Scan for the cell matching the given text and deliver its (X, Y) coordinate at center. 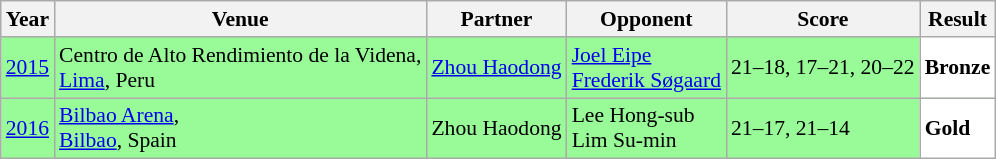
2015 (28, 68)
Opponent (646, 19)
Year (28, 19)
Joel Eipe Frederik Søgaard (646, 68)
Score (823, 19)
2016 (28, 128)
Result (958, 19)
Gold (958, 128)
Centro de Alto Rendimiento de la Videna,Lima, Peru (240, 68)
Venue (240, 19)
Bronze (958, 68)
21–17, 21–14 (823, 128)
21–18, 17–21, 20–22 (823, 68)
Lee Hong-sub Lim Su-min (646, 128)
Partner (496, 19)
Bilbao Arena,Bilbao, Spain (240, 128)
